Determine the [X, Y] coordinate at the center of the cell enclosing the given text.  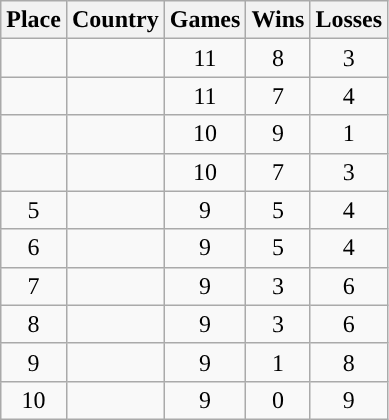
0 [278, 400]
Country [115, 20]
Wins [278, 20]
Games [205, 20]
Losses [349, 20]
Place [34, 20]
